Provide the (X, Y) coordinate of the cell's center where the given text is located.  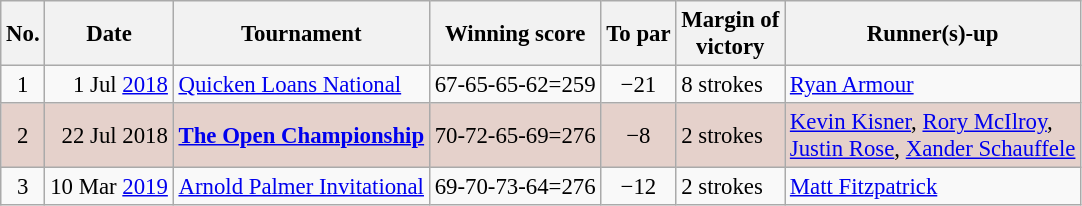
The Open Championship (301, 136)
Kevin Kisner, Rory McIlroy, Justin Rose, Xander Schauffele (933, 136)
Date (109, 34)
22 Jul 2018 (109, 136)
Winning score (515, 34)
3 (23, 187)
−21 (638, 85)
1 (23, 85)
Tournament (301, 34)
Margin ofvictory (730, 34)
70-72-65-69=276 (515, 136)
1 Jul 2018 (109, 85)
Ryan Armour (933, 85)
Matt Fitzpatrick (933, 187)
8 strokes (730, 85)
2 (23, 136)
69-70-73-64=276 (515, 187)
No. (23, 34)
Quicken Loans National (301, 85)
Arnold Palmer Invitational (301, 187)
67-65-65-62=259 (515, 85)
Runner(s)-up (933, 34)
10 Mar 2019 (109, 187)
−8 (638, 136)
To par (638, 34)
−12 (638, 187)
